Output the [X, Y] coordinate of the center of the cell containing the given text.  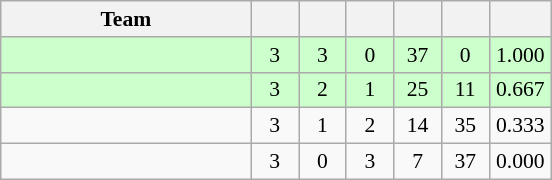
0.000 [520, 162]
Team [126, 19]
25 [418, 90]
0.333 [520, 126]
7 [418, 162]
1.000 [520, 55]
35 [465, 126]
0.667 [520, 90]
11 [465, 90]
14 [418, 126]
